Extract the [x, y] coordinate from the center of the cell holding the provided text.  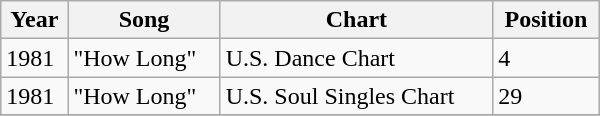
29 [546, 96]
4 [546, 58]
U.S. Dance Chart [356, 58]
Song [144, 20]
Position [546, 20]
U.S. Soul Singles Chart [356, 96]
Year [34, 20]
Chart [356, 20]
